For the text-containing cell, return its midpoint in (X, Y) coordinate format. 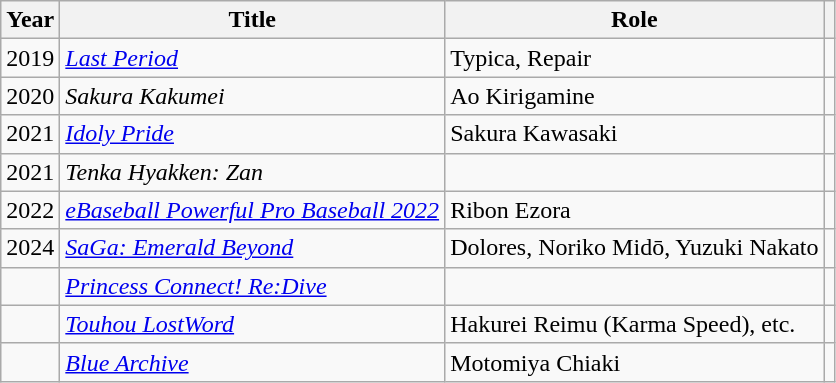
Hakurei Reimu (Karma Speed), etc. (634, 324)
Touhou LostWord (252, 324)
Tenka Hyakken: Zan (252, 172)
Princess Connect! Re:Dive (252, 286)
Ao Kirigamine (634, 96)
2024 (30, 248)
Motomiya Chiaki (634, 362)
Sakura Kakumei (252, 96)
Last Period (252, 58)
Blue Archive (252, 362)
2020 (30, 96)
eBaseball Powerful Pro Baseball 2022 (252, 210)
Idoly Pride (252, 134)
Year (30, 20)
2019 (30, 58)
2022 (30, 210)
Sakura Kawasaki (634, 134)
Ribon Ezora (634, 210)
SaGa: Emerald Beyond (252, 248)
Dolores, Noriko Midō, Yuzuki Nakato (634, 248)
Title (252, 20)
Typica, Repair (634, 58)
Role (634, 20)
